Return the (X, Y) coordinate for the center point of the cell that contains the specified text.  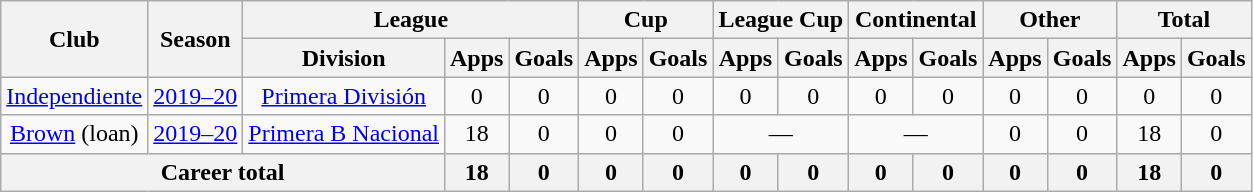
Season (196, 39)
Continental (916, 20)
Other (1050, 20)
League (411, 20)
Total (1184, 20)
Club (74, 39)
Primera B Nacional (344, 134)
Career total (223, 172)
Independiente (74, 96)
Brown (loan) (74, 134)
Cup (646, 20)
League Cup (781, 20)
Primera División (344, 96)
Division (344, 58)
